Determine the (X, Y) coordinate at the center of the cell enclosing the given text.  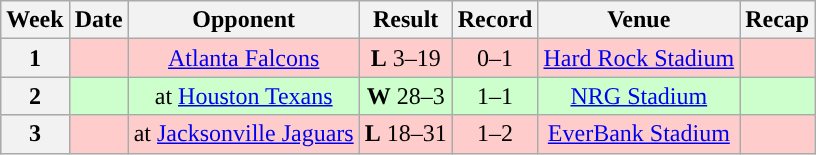
Record (495, 20)
W 28–3 (406, 96)
1–1 (495, 96)
EverBank Stadium (639, 134)
Date (98, 20)
L 18–31 (406, 134)
L 3–19 (406, 58)
0–1 (495, 58)
Result (406, 20)
1 (35, 58)
Venue (639, 20)
at Jacksonville Jaguars (244, 134)
Opponent (244, 20)
Atlanta Falcons (244, 58)
Hard Rock Stadium (639, 58)
Recap (778, 20)
Week (35, 20)
2 (35, 96)
1–2 (495, 134)
NRG Stadium (639, 96)
at Houston Texans (244, 96)
3 (35, 134)
